Output the [x, y] coordinate of the center of the cell containing the given text.  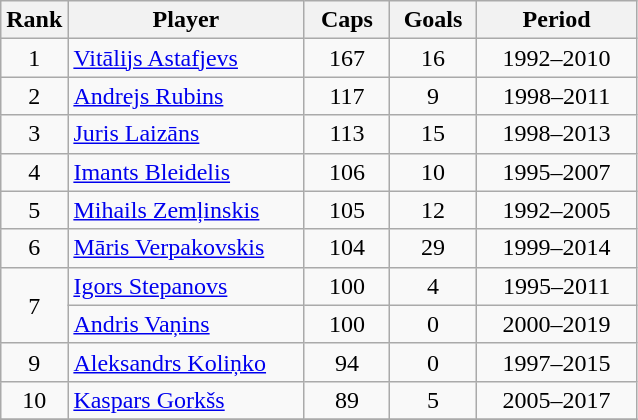
2 [34, 96]
Igors Stepanovs [186, 286]
2005–2017 [556, 400]
Kaspars Gorkšs [186, 400]
1998–2011 [556, 96]
113 [347, 134]
Goals [433, 20]
94 [347, 362]
Vitālijs Astafjevs [186, 58]
106 [347, 172]
1997–2015 [556, 362]
7 [34, 305]
1992–2010 [556, 58]
1995–2007 [556, 172]
117 [347, 96]
2000–2019 [556, 324]
Imants Bleidelis [186, 172]
104 [347, 248]
Andris Vaņins [186, 324]
6 [34, 248]
16 [433, 58]
3 [34, 134]
89 [347, 400]
Māris Verpakovskis [186, 248]
Juris Laizāns [186, 134]
15 [433, 134]
Andrejs Rubins [186, 96]
12 [433, 210]
Player [186, 20]
29 [433, 248]
1 [34, 58]
Caps [347, 20]
1995–2011 [556, 286]
1998–2013 [556, 134]
167 [347, 58]
Mihails Zemļinskis [186, 210]
1992–2005 [556, 210]
Period [556, 20]
Rank [34, 20]
105 [347, 210]
Aleksandrs Koliņko [186, 362]
1999–2014 [556, 248]
